Output the [X, Y] coordinate of the center of the cell containing the given text.  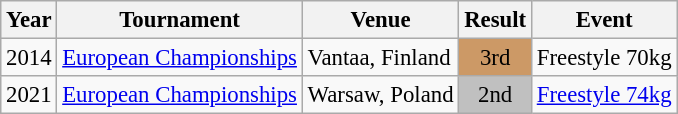
Tournament [180, 20]
Venue [380, 20]
Result [496, 20]
Freestyle 74kg [604, 95]
Year [29, 20]
Freestyle 70kg [604, 58]
2021 [29, 95]
Warsaw, Poland [380, 95]
3rd [496, 58]
2014 [29, 58]
Event [604, 20]
Vantaa, Finland [380, 58]
2nd [496, 95]
